Output the [X, Y] coordinate of the center of the cell containing the given text.  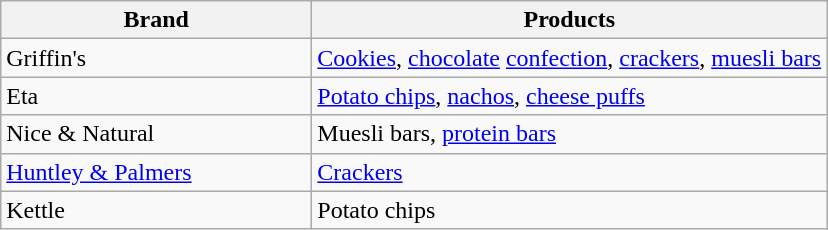
Products [570, 20]
Potato chips, nachos, cheese puffs [570, 96]
Crackers [570, 172]
Cookies, chocolate confection, crackers, muesli bars [570, 58]
Brand [156, 20]
Kettle [156, 210]
Huntley & Palmers [156, 172]
Potato chips [570, 210]
Eta [156, 96]
Nice & Natural [156, 134]
Muesli bars, protein bars [570, 134]
Griffin's [156, 58]
